Return the [x, y] coordinate for the center point of the cell that contains the specified text.  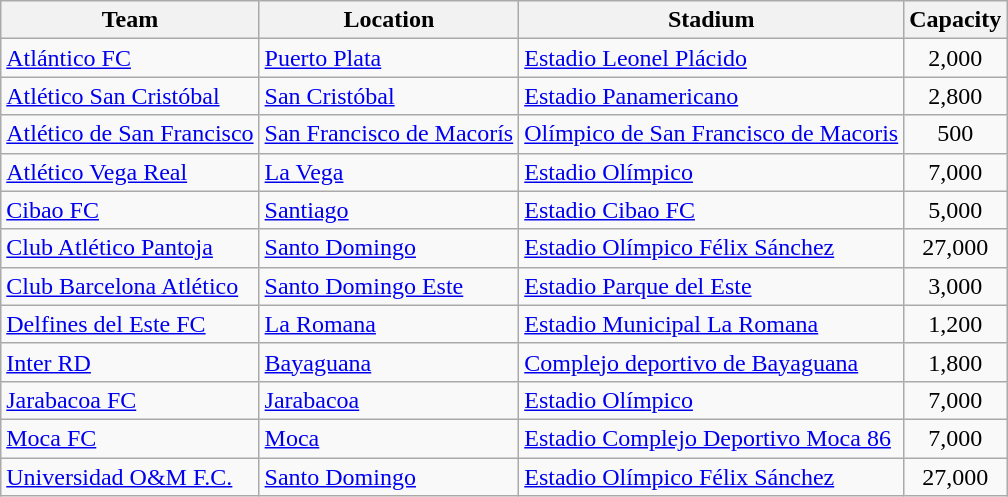
San Francisco de Macorís [389, 134]
Jarabacoa [389, 400]
Santo Domingo Este [389, 286]
Atlético San Cristóbal [130, 96]
500 [956, 134]
Capacity [956, 20]
Team [130, 20]
Estadio Complejo Deportivo Moca 86 [712, 438]
3,000 [956, 286]
Cibao FC [130, 210]
1,200 [956, 324]
Universidad O&M F.C. [130, 477]
Estadio Cibao FC [712, 210]
Estadio Leonel Plácido [712, 58]
Atlántico FC [130, 58]
Club Atlético Pantoja [130, 248]
Santiago [389, 210]
Atlético Vega Real [130, 172]
La Vega [389, 172]
San Cristóbal [389, 96]
La Romana [389, 324]
Delfines del Este FC [130, 324]
5,000 [956, 210]
Inter RD [130, 362]
Moca [389, 438]
Complejo deportivo de Bayaguana [712, 362]
Estadio Municipal La Romana [712, 324]
1,800 [956, 362]
Moca FC [130, 438]
Location [389, 20]
Atlético de San Francisco [130, 134]
Club Barcelona Atlético [130, 286]
Puerto Plata [389, 58]
Estadio Panamericano [712, 96]
Bayaguana [389, 362]
Olímpico de San Francisco de Macoris [712, 134]
Stadium [712, 20]
2,000 [956, 58]
Estadio Parque del Este [712, 286]
2,800 [956, 96]
Jarabacoa FC [130, 400]
